Search for the cell housing the specified text and yield its [x, y] center coordinate. 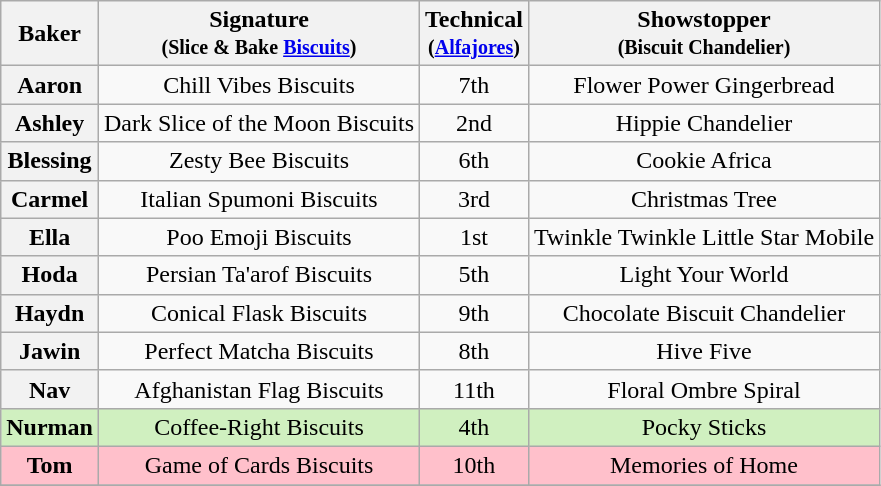
Aaron [50, 85]
Poo Emoji Biscuits [258, 237]
10th [474, 465]
2nd [474, 123]
4th [474, 427]
Ashley [50, 123]
Coffee-Right Biscuits [258, 427]
Afghanistan Flag Biscuits [258, 389]
Baker [50, 34]
Cookie Africa [704, 161]
Nurman [50, 427]
Twinkle Twinkle Little Star Mobile [704, 237]
Showstopper(Biscuit Chandelier) [704, 34]
Zesty Bee Biscuits [258, 161]
Haydn [50, 313]
Tom [50, 465]
Light Your World [704, 275]
Conical Flask Biscuits [258, 313]
Jawin [50, 351]
Flower Power Gingerbread [704, 85]
Persian Ta'arof Biscuits [258, 275]
Hive Five [704, 351]
Hippie Chandelier [704, 123]
5th [474, 275]
7th [474, 85]
11th [474, 389]
Perfect Matcha Biscuits [258, 351]
Blessing [50, 161]
9th [474, 313]
Chill Vibes Biscuits [258, 85]
Game of Cards Biscuits [258, 465]
Italian Spumoni Biscuits [258, 199]
1st [474, 237]
6th [474, 161]
3rd [474, 199]
Technical(Alfajores) [474, 34]
Hoda [50, 275]
Ella [50, 237]
Pocky Sticks [704, 427]
Nav [50, 389]
Signature(Slice & Bake Biscuits) [258, 34]
Christmas Tree [704, 199]
Memories of Home [704, 465]
Chocolate Biscuit Chandelier [704, 313]
Dark Slice of the Moon Biscuits [258, 123]
Floral Ombre Spiral [704, 389]
8th [474, 351]
Carmel [50, 199]
